From the cell containing the given text, extract its center point as [X, Y] coordinate. 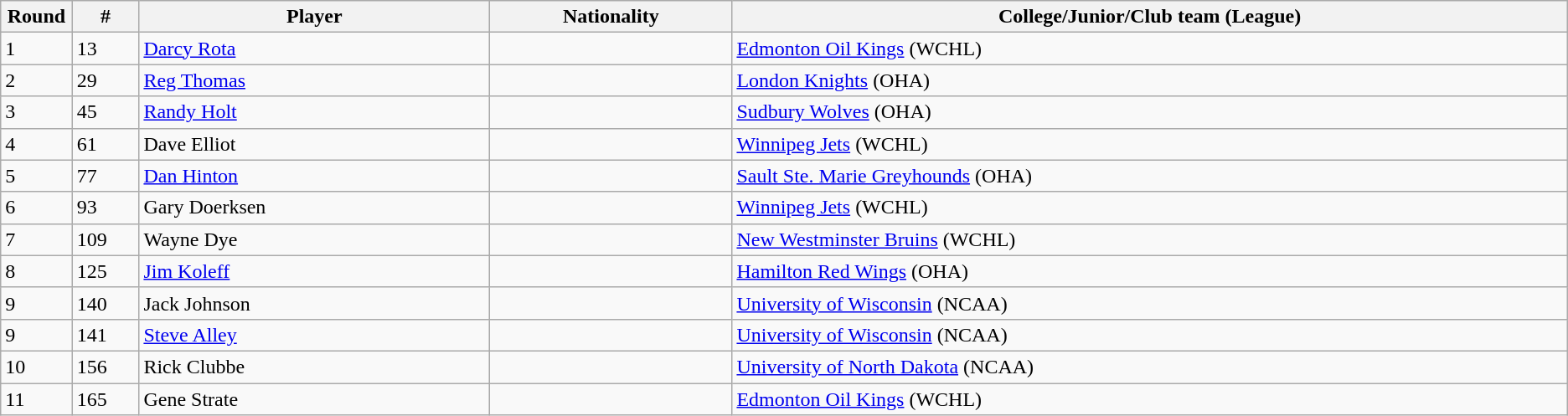
University of North Dakota (NCAA) [1149, 367]
Gary Doerksen [315, 208]
125 [106, 271]
141 [106, 335]
61 [106, 144]
11 [37, 399]
New Westminster Bruins (WCHL) [1149, 239]
College/Junior/Club team (League) [1149, 17]
93 [106, 208]
Darcy Rota [315, 49]
6 [37, 208]
Round [37, 17]
# [106, 17]
Steve Alley [315, 335]
Dan Hinton [315, 176]
Hamilton Red Wings (OHA) [1149, 271]
29 [106, 80]
Rick Clubbe [315, 367]
165 [106, 399]
Randy Holt [315, 112]
Player [315, 17]
109 [106, 239]
Wayne Dye [315, 239]
8 [37, 271]
10 [37, 367]
1 [37, 49]
Jack Johnson [315, 303]
7 [37, 239]
London Knights (OHA) [1149, 80]
Reg Thomas [315, 80]
140 [106, 303]
156 [106, 367]
4 [37, 144]
77 [106, 176]
13 [106, 49]
Sudbury Wolves (OHA) [1149, 112]
Gene Strate [315, 399]
Nationality [611, 17]
Jim Koleff [315, 271]
Sault Ste. Marie Greyhounds (OHA) [1149, 176]
5 [37, 176]
Dave Elliot [315, 144]
3 [37, 112]
45 [106, 112]
2 [37, 80]
